Provide the [X, Y] coordinate of the cell's center where the given text is located.  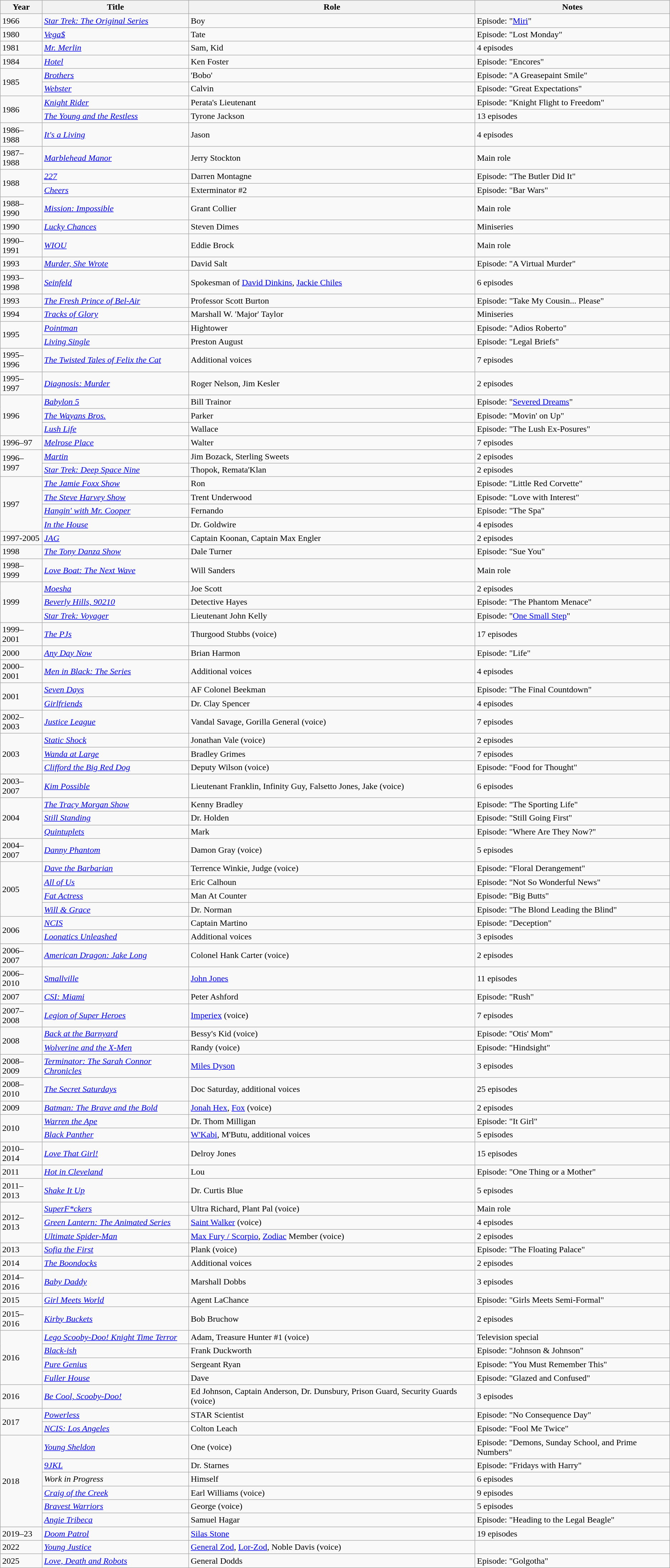
Deputy Wilson (voice) [332, 768]
Episode: "Golgotha" [572, 1561]
Loonatics Unleashed [116, 937]
Marblehead Manor [116, 158]
Damon Gray (voice) [332, 850]
Earl Williams (voice) [332, 1492]
STAR Scientist [332, 1415]
Peter Ashford [332, 997]
General Dodds [332, 1561]
Kenny Bradley [332, 804]
Silas Stone [332, 1534]
Love, Death and Robots [116, 1561]
2025 [21, 1561]
Ultimate Spider-Man [116, 1236]
Webster [116, 89]
Ed Johnson, Captain Anderson, Dr. Dunsbury, Prison Guard, Security Guards (voice) [332, 1396]
Quintuplets [116, 832]
Episode: "Rush" [572, 997]
George (voice) [332, 1506]
13 episodes [572, 116]
Moesha [116, 589]
1985 [21, 82]
Episode: "Johnson & Johnson" [572, 1351]
2017 [21, 1422]
Dr. Norman [332, 909]
Episode: "One Small Step" [572, 616]
Dr. Curtis Blue [332, 1190]
Melrose Place [116, 442]
Episode: "Hindsight" [572, 1047]
Episode: "Fridays with Harry" [572, 1465]
9JKL [116, 1465]
Plank (voice) [332, 1250]
Pure Genius [116, 1364]
2006–2007 [21, 955]
1988 [21, 183]
2010 [21, 1128]
2008–2009 [21, 1066]
Episode: "Miri" [572, 21]
Powerless [116, 1415]
Craig of the Creek [116, 1492]
Colonel Hank Carter (voice) [332, 955]
Episode: "Floral Derangement" [572, 868]
Marshall W. 'Major' Taylor [332, 314]
Boy [332, 21]
17 episodes [572, 634]
1999 [21, 602]
Eddie Brock [332, 246]
The Wayans Bros. [116, 415]
2009 [21, 1108]
Trent Underwood [332, 497]
2003–2007 [21, 786]
Justice League [116, 722]
Dave [332, 1378]
Man At Counter [332, 896]
Black Panther [116, 1135]
Seven Days [116, 689]
Green Lantern: The Animated Series [116, 1222]
1986–1988 [21, 135]
Seinfeld [116, 282]
19 episodes [572, 1534]
Batman: The Brave and the Bold [116, 1108]
Jonah Hex, Fox (voice) [332, 1108]
1990–1991 [21, 246]
Fernando [332, 511]
1990 [21, 227]
Wanda at Large [116, 754]
2014–2016 [21, 1282]
Title [116, 7]
Role [332, 7]
Perata's Lieutenant [332, 102]
Episode: "The Blond Leading the Blind" [572, 909]
Episode: "Encores" [572, 62]
General Zod, Lor-Zod, Noble Davis (voice) [332, 1547]
15 episodes [572, 1153]
2005 [21, 889]
1995–1997 [21, 383]
Legion of Super Heroes [116, 1015]
In the House [116, 524]
Mission: Impossible [116, 208]
Episode: "Still Going First" [572, 818]
Episode: "Demons, Sunday School, and Prime Numbers" [572, 1447]
Smallville [116, 979]
Hightower [332, 328]
The Tracy Morgan Show [116, 804]
Will & Grace [116, 909]
John Jones [332, 979]
Himself [332, 1479]
W'Kabi, M'Butu, additional voices [332, 1135]
Ultra Richard, Plant Pal (voice) [332, 1209]
2006–2010 [21, 979]
Episode: "The Lush Ex-Posures" [572, 429]
Professor Scott Burton [332, 301]
Young Justice [116, 1547]
Star Trek: The Original Series [116, 21]
Lieutenant Franklin, Infinity Guy, Falsetto Jones, Jake (voice) [332, 786]
Jason [332, 135]
Back at the Barnyard [116, 1034]
Captain Martino [332, 923]
Bessy's Kid (voice) [332, 1034]
Pointman [116, 328]
Diagnosis: Murder [116, 383]
Episode: "The Final Countdown" [572, 689]
2015 [21, 1300]
Episode: "Bar Wars" [572, 190]
2007–2008 [21, 1015]
1966 [21, 21]
Adam, Treasure Hunter #1 (voice) [332, 1337]
Be Cool, Scooby-Doo! [116, 1396]
Television special [572, 1337]
Episode: "Not So Wonderful News" [572, 882]
1988–1990 [21, 208]
NCIS: Los Angeles [116, 1428]
Tyrone Jackson [332, 116]
Young Sheldon [116, 1447]
2014 [21, 1263]
Shake It Up [116, 1190]
Ron [332, 484]
Walter [332, 442]
Randy (voice) [332, 1047]
American Dragon: Jake Long [116, 955]
Dave the Barbarian [116, 868]
2013 [21, 1250]
Angie Tribeca [116, 1520]
Episode: "The Phantom Menace" [572, 602]
Love Boat: The Next Wave [116, 570]
2006 [21, 930]
1998 [21, 552]
Calvin [332, 89]
Wolverine and the X-Men [116, 1047]
Love That Girl! [116, 1153]
Frank Duckworth [332, 1351]
Dr. Holden [332, 818]
2001 [21, 696]
Lucky Chances [116, 227]
Eric Calhoun [332, 882]
Episode: "Love with Interest" [572, 497]
2015–2016 [21, 1319]
The Young and the Restless [116, 116]
CSI: Miami [116, 997]
Episode: "Glazed and Confused" [572, 1378]
Episode: "Where Are They Now?" [572, 832]
Cheers [116, 190]
Marshall Dobbs [332, 1282]
2022 [21, 1547]
Episode: "Girls Meets Semi-Formal" [572, 1300]
Girl Meets World [116, 1300]
Spokesman of David Dinkins, Jackie Chiles [332, 282]
It's a Living [116, 135]
Black-ish [116, 1351]
1981 [21, 48]
Dr. Goldwire [332, 524]
Episode: "The Sporting Life" [572, 804]
9 episodes [572, 1492]
Episode: "Heading to the Legal Beagle" [572, 1520]
1994 [21, 314]
The PJs [116, 634]
Episode: "Lost Monday" [572, 34]
Samuel Hagar [332, 1520]
Girlfriends [116, 703]
Kirby Buckets [116, 1319]
Star Trek: Voyager [116, 616]
1986 [21, 109]
WIOU [116, 246]
Colton Leach [332, 1428]
1995 [21, 335]
Doc Saturday, additional voices [332, 1089]
Ken Foster [332, 62]
1999–2001 [21, 634]
Episode: "Sue You" [572, 552]
SuperF*ckers [116, 1209]
Episode: "A Virtual Murder" [572, 264]
Bradley Grimes [332, 754]
Episode: "Food for Thought" [572, 768]
Tate [332, 34]
'Bobo' [332, 75]
Bravest Warriors [116, 1506]
Work in Progress [116, 1479]
2002–2003 [21, 722]
Episode: "Fool Me Twice" [572, 1428]
Murder, She Wrote [116, 264]
Brothers [116, 75]
The Fresh Prince of Bel-Air [116, 301]
Terrence Winkie, Judge (voice) [332, 868]
2018 [21, 1481]
Mr. Merlin [116, 48]
Year [21, 7]
Episode: "Take My Cousin... Please" [572, 301]
Living Single [116, 342]
Grant Collier [332, 208]
1993–1998 [21, 282]
Darren Montagne [332, 176]
Episode: "The Floating Palace" [572, 1250]
Jim Bozack, Sterling Sweets [332, 456]
Knight Rider [116, 102]
11 episodes [572, 979]
Jonathan Vale (voice) [332, 740]
Clifford the Big Red Dog [116, 768]
Wallace [332, 429]
2011–2013 [21, 1190]
Roger Nelson, Jim Kesler [332, 383]
2004 [21, 818]
Episode: "No Consequence Day" [572, 1415]
Fat Actress [116, 896]
Captain Koonan, Captain Max Engler [332, 538]
1995–1996 [21, 360]
Bob Bruchow [332, 1319]
Episode: "Little Red Corvette" [572, 484]
Terminator: The Sarah Connor Chronicles [116, 1066]
2000–2001 [21, 671]
Hangin' with Mr. Cooper [116, 511]
The Steve Harvey Show [116, 497]
The Secret Saturdays [116, 1089]
Will Sanders [332, 570]
Notes [572, 7]
Mark [332, 832]
2003 [21, 754]
Star Trek: Deep Space Nine [116, 470]
2012–2013 [21, 1222]
Agent LaChance [332, 1300]
Episode: "Severed Dreams" [572, 402]
Episode: "Deception" [572, 923]
Sofia the First [116, 1250]
Danny Phantom [116, 850]
1997 [21, 504]
25 episodes [572, 1089]
1987–1988 [21, 158]
Episode: "The Spa" [572, 511]
227 [116, 176]
Tracks of Glory [116, 314]
Episode: "It Girl" [572, 1121]
Thopok, Remata'Klan [332, 470]
Episode: "Adios Roberto" [572, 328]
The Tony Danza Show [116, 552]
1998–1999 [21, 570]
Episode: "One Thing or a Mother" [572, 1172]
Babylon 5 [116, 402]
Bill Trainor [332, 402]
Baby Daddy [116, 1282]
Kim Possible [116, 786]
Episode: "You Must Remember This" [572, 1364]
2004–2007 [21, 850]
Imperiex (voice) [332, 1015]
Lieutenant John Kelly [332, 616]
Dr. Clay Spencer [332, 703]
The Twisted Tales of Felix the Cat [116, 360]
Hotel [116, 62]
Max Fury / Scorpio, Zodiac Member (voice) [332, 1236]
2007 [21, 997]
Hot in Cleveland [116, 1172]
2011 [21, 1172]
1980 [21, 34]
2008 [21, 1041]
David Salt [332, 264]
Still Standing [116, 818]
Episode: "A Greasepaint Smile" [572, 75]
Detective Hayes [332, 602]
Dr. Thom Milligan [332, 1121]
Thurgood Stubbs (voice) [332, 634]
JAG [116, 538]
1996 [21, 415]
Episode: "Big Butts" [572, 896]
Preston August [332, 342]
The Boondocks [116, 1263]
Joe Scott [332, 589]
2000 [21, 653]
Episode: "Great Expectations" [572, 89]
1984 [21, 62]
Episode: "Life" [572, 653]
Brian Harmon [332, 653]
Vega$ [116, 34]
Lego Scooby-Doo! Knight Time Terror [116, 1337]
Delroy Jones [332, 1153]
1997-2005 [21, 538]
Episode: "Otis' Mom" [572, 1034]
2008–2010 [21, 1089]
Dr. Starnes [332, 1465]
Episode: "The Butler Did It" [572, 176]
Saint Walker (voice) [332, 1222]
Sam, Kid [332, 48]
Exterminator #2 [332, 190]
Martin [116, 456]
Lou [332, 1172]
Men in Black: The Series [116, 671]
2010–2014 [21, 1153]
The Jamie Foxx Show [116, 484]
Miles Dyson [332, 1066]
1996–97 [21, 442]
One (voice) [332, 1447]
Dale Turner [332, 552]
Jerry Stockton [332, 158]
Episode: "Legal Briefs" [572, 342]
NCIS [116, 923]
Lush Life [116, 429]
Doom Patrol [116, 1534]
Vandal Savage, Gorilla General (voice) [332, 722]
Parker [332, 415]
Any Day Now [116, 653]
2019–23 [21, 1534]
Fuller House [116, 1378]
AF Colonel Beekman [332, 689]
Episode: "Movin' on Up" [572, 415]
Episode: "Knight Flight to Freedom" [572, 102]
Static Shock [116, 740]
Warren the Ape [116, 1121]
Beverly Hills, 90210 [116, 602]
Steven Dimes [332, 227]
1996–1997 [21, 463]
All of Us [116, 882]
Sergeant Ryan [332, 1364]
